Pinpoint the cell where the given text exists, returning its [X, Y] midpoint coordinate. 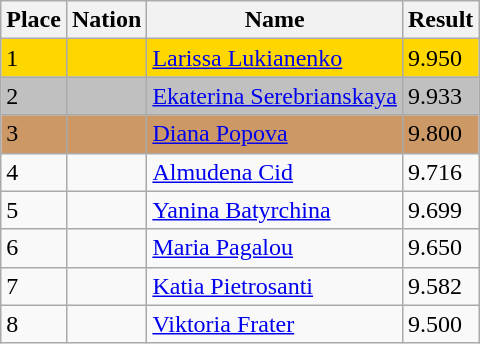
1 [34, 58]
7 [34, 286]
Larissa Lukianenko [275, 58]
Place [34, 20]
Result [440, 20]
9.933 [440, 96]
5 [34, 210]
9.500 [440, 324]
8 [34, 324]
Nation [106, 20]
9.582 [440, 286]
Ekaterina Serebrianskaya [275, 96]
9.716 [440, 172]
Almudena Cid [275, 172]
6 [34, 248]
Yanina Batyrchina [275, 210]
9.699 [440, 210]
2 [34, 96]
9.800 [440, 134]
Viktoria Frater [275, 324]
4 [34, 172]
Name [275, 20]
3 [34, 134]
Katia Pietrosanti [275, 286]
Maria Pagalou [275, 248]
9.650 [440, 248]
Diana Popova [275, 134]
9.950 [440, 58]
